Locate the cell with the specified text and output its (x, y) center coordinate. 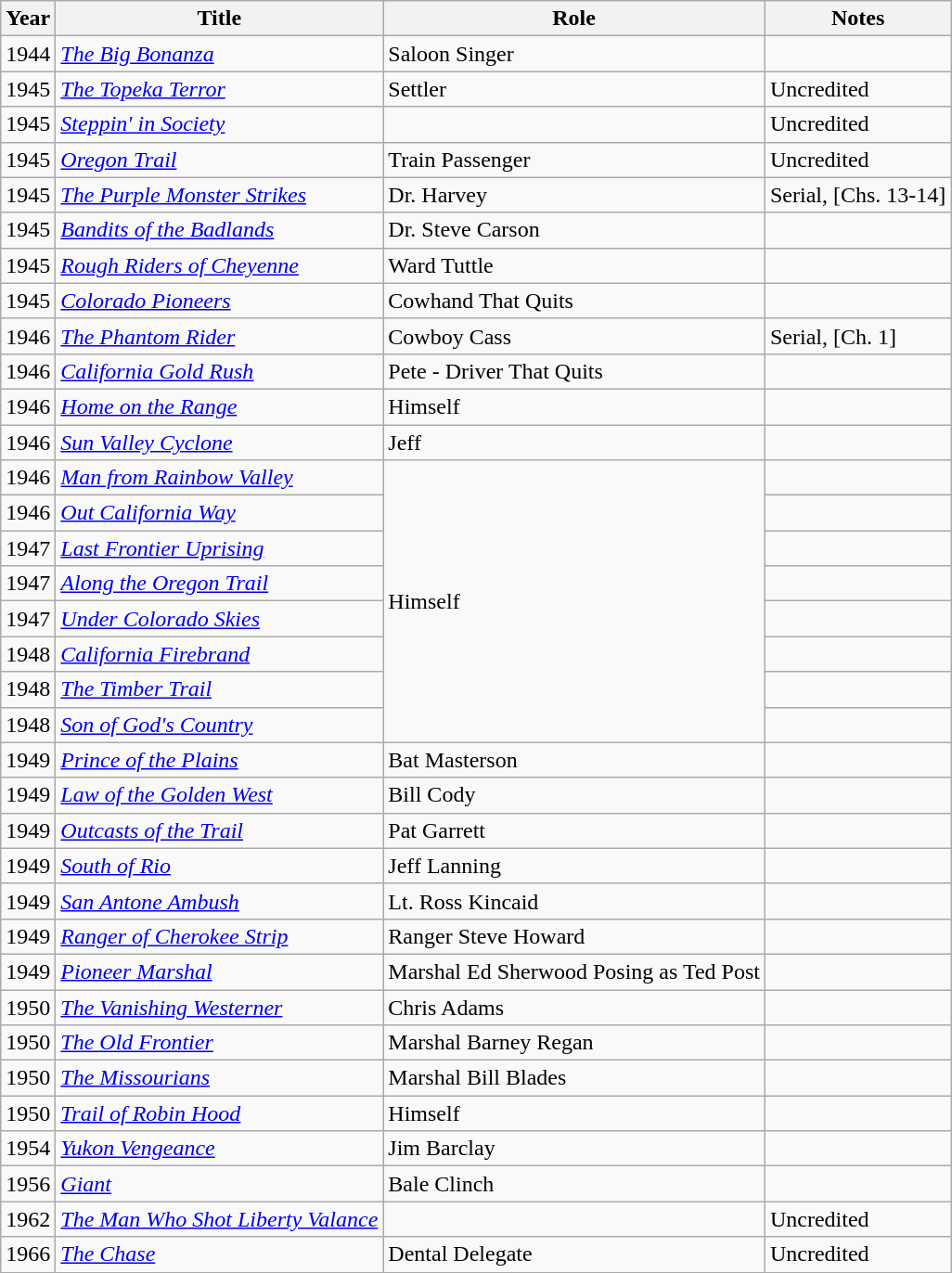
The Chase (219, 1254)
California Firebrand (219, 654)
Year (28, 19)
Notes (857, 19)
1954 (28, 1149)
Serial, [Ch. 1] (857, 336)
Sun Valley Cyclone (219, 443)
Dr. Steve Carson (574, 230)
Son of God's Country (219, 725)
Law of the Golden West (219, 795)
Lt. Ross Kincaid (574, 901)
Dental Delegate (574, 1254)
Out California Way (219, 513)
1962 (28, 1219)
Ward Tuttle (574, 265)
Rough Riders of Cheyenne (219, 265)
The Vanishing Westerner (219, 1007)
Pioneer Marshal (219, 971)
Role (574, 19)
Bandits of the Badlands (219, 230)
Marshal Bill Blades (574, 1078)
The Topeka Terror (219, 89)
Saloon Singer (574, 54)
Along the Oregon Trail (219, 584)
Settler (574, 89)
1956 (28, 1184)
Marshal Ed Sherwood Posing as Ted Post (574, 971)
The Missourians (219, 1078)
Home on the Range (219, 406)
The Purple Monster Strikes (219, 195)
The Big Bonanza (219, 54)
Oregon Trail (219, 160)
Trail of Robin Hood (219, 1113)
Under Colorado Skies (219, 619)
Yukon Vengeance (219, 1149)
The Timber Trail (219, 689)
South of Rio (219, 866)
Cowboy Cass (574, 336)
Bill Cody (574, 795)
Last Frontier Uprising (219, 548)
Steppin' in Society (219, 124)
Outcasts of the Trail (219, 830)
Train Passenger (574, 160)
Serial, [Chs. 13-14] (857, 195)
Jeff Lanning (574, 866)
Dr. Harvey (574, 195)
Marshal Barney Regan (574, 1043)
Man from Rainbow Valley (219, 478)
1966 (28, 1254)
The Man Who Shot Liberty Valance (219, 1219)
Jeff (574, 443)
Giant (219, 1184)
Ranger of Cherokee Strip (219, 936)
Chris Adams (574, 1007)
San Antone Ambush (219, 901)
Jim Barclay (574, 1149)
Cowhand That Quits (574, 301)
Title (219, 19)
Ranger Steve Howard (574, 936)
1944 (28, 54)
Pat Garrett (574, 830)
Prince of the Plains (219, 760)
The Old Frontier (219, 1043)
California Gold Rush (219, 371)
Bale Clinch (574, 1184)
Colorado Pioneers (219, 301)
The Phantom Rider (219, 336)
Bat Masterson (574, 760)
Pete - Driver That Quits (574, 371)
